Scan for the cell matching the given text and deliver its [x, y] coordinate at center. 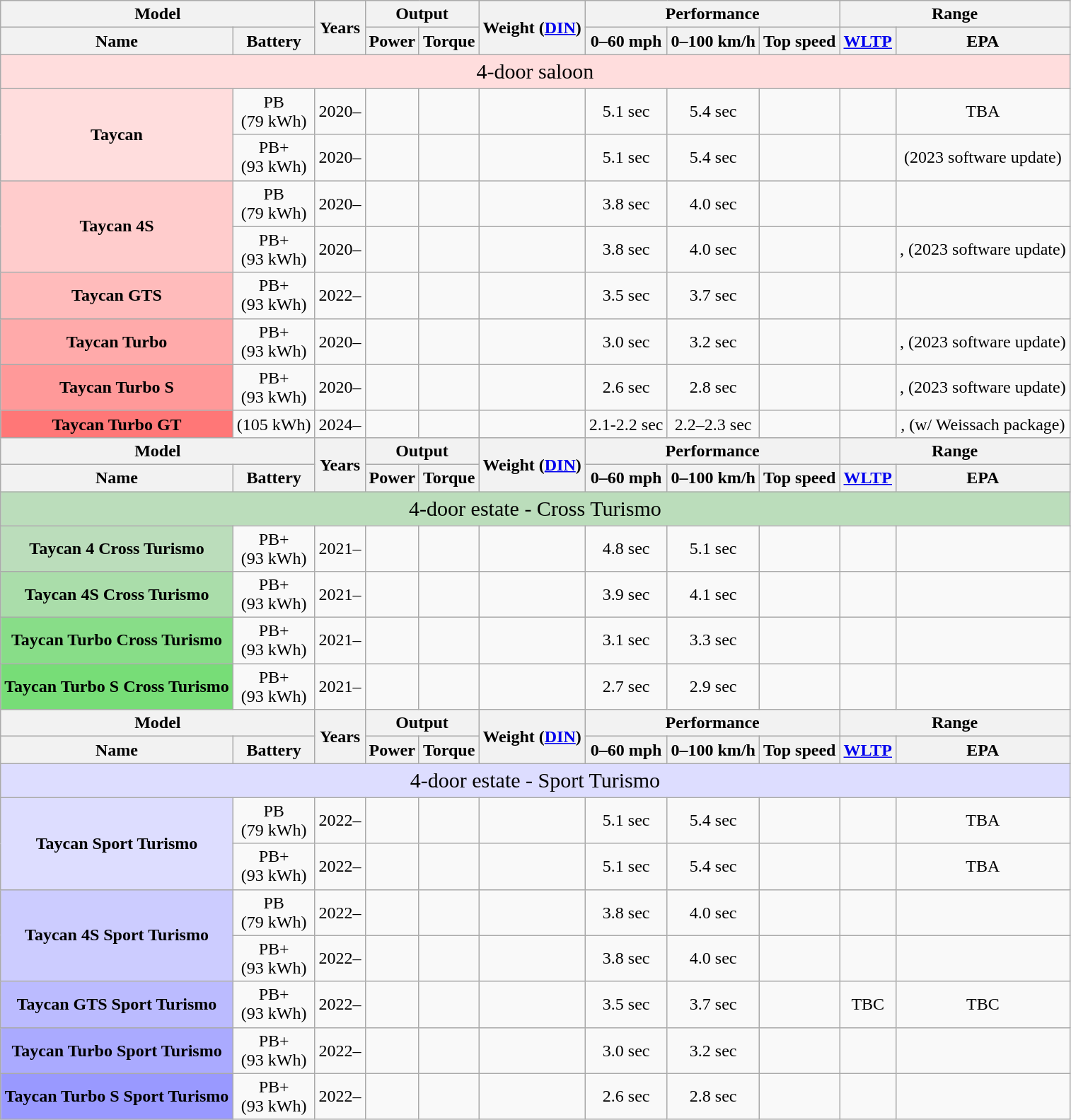
Taycan Turbo S Sport Turismo [117, 1097]
Taycan Turbo S Cross Turismo [117, 686]
Taycan Turbo S [117, 388]
Taycan Turbo [117, 341]
3.3 sec [713, 641]
4-door estate - Sport Turismo [535, 780]
, (w/ Weissach package) [983, 424]
2.7 sec [626, 686]
4.1 sec [713, 594]
4-door saloon [535, 71]
2024– [340, 424]
2.1-2.2 sec [626, 424]
2.9 sec [713, 686]
3.9 sec [626, 594]
Taycan 4 Cross Turismo [117, 548]
Taycan Turbo Sport Turismo [117, 1050]
Taycan Sport Turismo [117, 843]
Taycan 4S Cross Turismo [117, 594]
Taycan 4S [117, 226]
Taycan GTS Sport Turismo [117, 1005]
3.1 sec [626, 641]
4.8 sec [626, 548]
Taycan 4S Sport Turismo [117, 935]
Taycan Turbo Cross Turismo [117, 641]
2.2–2.3 sec [713, 424]
Taycan GTS [117, 296]
(2023 software update) [983, 157]
Taycan [117, 134]
4-door estate - Cross Turismo [535, 508]
(105 kWh) [274, 424]
Taycan Turbo GT [117, 424]
